Capture the cell that displays the provided text and extract its (x, y) central coordinate. 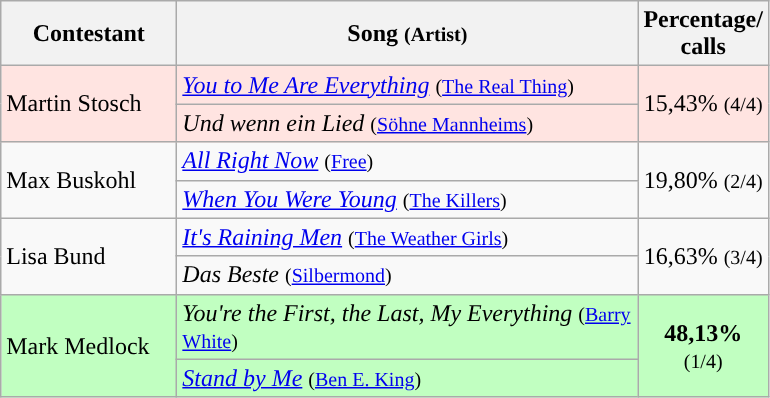
All Right Now (Free) (408, 161)
19,80% (2/4) (704, 180)
Max Buskohl (89, 180)
16,63% (3/4) (704, 256)
Song (Artist) (408, 34)
15,43% (4/4) (704, 104)
Lisa Bund (89, 256)
Percentage/calls (704, 34)
You're the First, the Last, My Everything (Barry White) (408, 326)
When You Were Young (The Killers) (408, 199)
48,13% (1/4) (704, 346)
Contestant (89, 34)
Das Beste (Silbermond) (408, 275)
Stand by Me (Ben E. King) (408, 378)
Mark Medlock (89, 346)
Martin Stosch (89, 104)
It's Raining Men (The Weather Girls) (408, 237)
You to Me Are Everything (The Real Thing) (408, 85)
Und wenn ein Lied (Söhne Mannheims) (408, 123)
